Identify which cell holds the provided text, then report its (x, y) central coordinate. 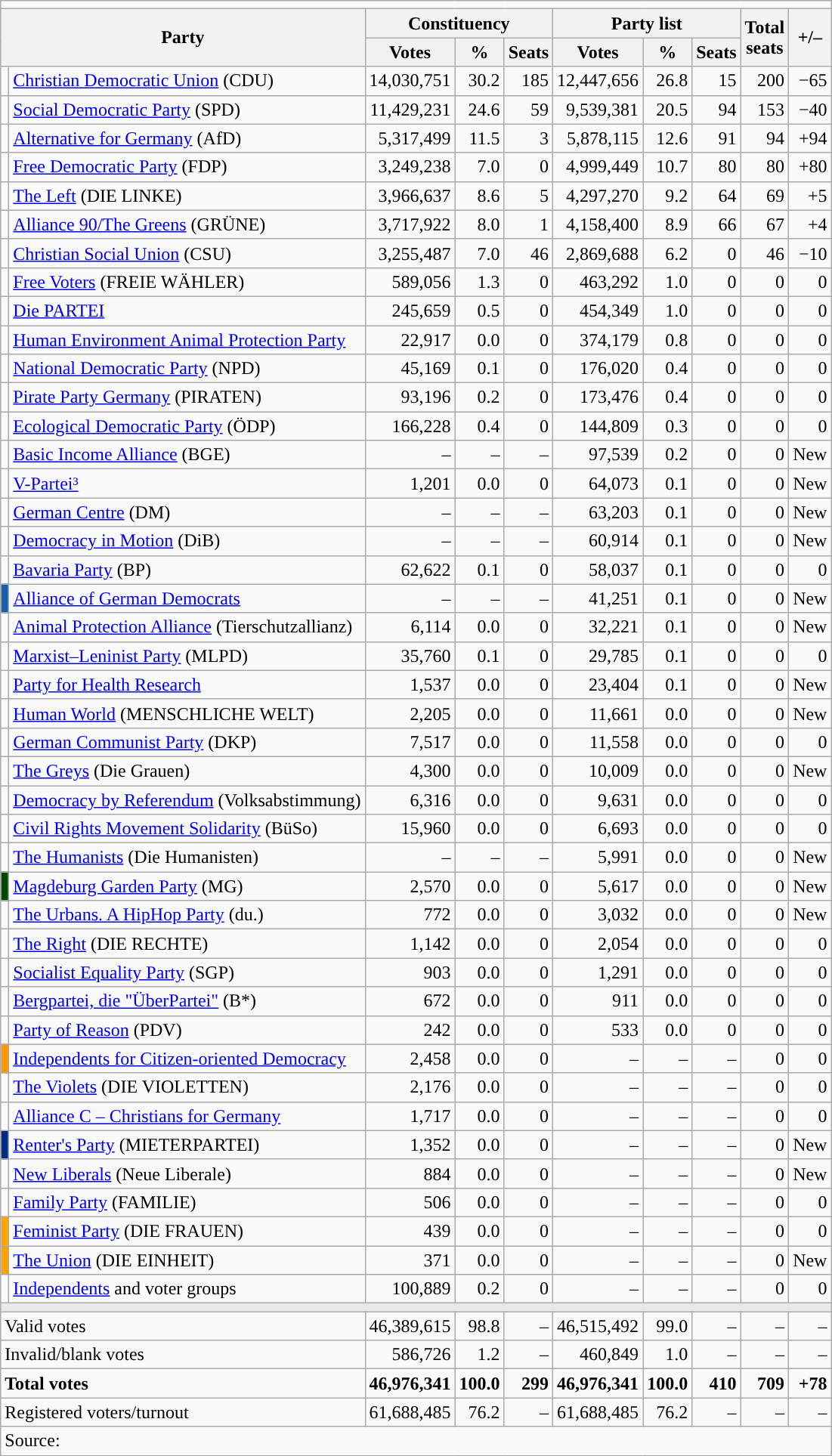
−40 (810, 110)
45,169 (410, 369)
Feminist Party (DIE FRAUEN) (187, 1231)
Civil Rights Movement Solidarity (BüSo) (187, 829)
91 (716, 138)
7,517 (410, 742)
Alliance C – Christians for Germany (187, 1116)
−10 (810, 253)
5,878,115 (598, 138)
11,429,231 (410, 110)
German Communist Party (DKP) (187, 742)
6,114 (410, 627)
Basic Income Alliance (BGE) (187, 455)
+78 (810, 1383)
0.5 (479, 311)
New Liberals (Neue Liberale) (187, 1173)
Alliance 90/The Greens (GRÜNE) (187, 224)
Christian Social Union (CSU) (187, 253)
+5 (810, 196)
46,515,492 (598, 1326)
6,316 (410, 800)
15,960 (410, 829)
3,717,922 (410, 224)
Marxist–Leninist Party (MLPD) (187, 656)
26.8 (668, 81)
Free Democratic Party (FDP) (187, 167)
9,631 (598, 800)
6.2 (668, 253)
1,142 (410, 944)
93,196 (410, 397)
Valid votes (183, 1326)
Total votes (183, 1383)
709 (765, 1383)
5,617 (598, 886)
20.5 (668, 110)
12,447,656 (598, 81)
911 (598, 1001)
772 (410, 915)
245,659 (410, 311)
3,249,238 (410, 167)
Renter's Party (MIETERPARTEI) (187, 1145)
−65 (810, 81)
2,458 (410, 1059)
97,539 (598, 455)
4,999,449 (598, 167)
1,291 (598, 972)
903 (410, 972)
14,030,751 (410, 81)
3,032 (598, 915)
1.2 (479, 1355)
9,539,381 (598, 110)
+80 (810, 167)
410 (716, 1383)
4,158,400 (598, 224)
Democracy by Referendum (Volksabstimmung) (187, 800)
299 (528, 1383)
371 (410, 1260)
62,622 (410, 570)
Party of Reason (PDV) (187, 1030)
National Democratic Party (NPD) (187, 369)
35,760 (410, 656)
Pirate Party Germany (PIRATEN) (187, 397)
11,661 (598, 713)
Party list (647, 23)
10.7 (668, 167)
The Greys (Die Grauen) (187, 771)
Totalseats (765, 38)
2,054 (598, 944)
Independents for Citizen-oriented Democracy (187, 1059)
5,991 (598, 858)
Invalid/blank votes (183, 1355)
The Union (DIE EINHEIT) (187, 1260)
V-Partei³ (187, 484)
Family Party (FAMILIE) (187, 1202)
Bavaria Party (BP) (187, 570)
Bergpartei, die "ÜberPartei" (B*) (187, 1001)
454,349 (598, 311)
Magdeburg Garden Party (MG) (187, 886)
1,537 (410, 685)
29,785 (598, 656)
The Violets (DIE VIOLETTEN) (187, 1087)
Human Environment Animal Protection Party (187, 339)
Human World (MENSCHLICHE WELT) (187, 713)
12.6 (668, 138)
2,570 (410, 886)
15 (716, 81)
153 (765, 110)
Animal Protection Alliance (Tierschutzallianz) (187, 627)
11,558 (598, 742)
672 (410, 1001)
3 (528, 138)
533 (598, 1030)
589,056 (410, 282)
24.6 (479, 110)
374,179 (598, 339)
9.2 (668, 196)
100,889 (410, 1289)
2,176 (410, 1087)
69 (765, 196)
99.0 (668, 1326)
1 (528, 224)
Democracy in Motion (DiB) (187, 541)
The Urbans. A HipHop Party (du.) (187, 915)
67 (765, 224)
144,809 (598, 426)
Source: (416, 1441)
Alternative for Germany (AfD) (187, 138)
Ecological Democratic Party (ÖDP) (187, 426)
3,255,487 (410, 253)
Registered voters/turnout (183, 1412)
166,228 (410, 426)
41,251 (598, 598)
5 (528, 196)
8.9 (668, 224)
Party for Health Research (187, 685)
Party (183, 38)
60,914 (598, 541)
1,717 (410, 1116)
64 (716, 196)
463,292 (598, 282)
+4 (810, 224)
586,726 (410, 1355)
+/– (810, 38)
66 (716, 224)
185 (528, 81)
22,917 (410, 339)
4,297,270 (598, 196)
2,869,688 (598, 253)
23,404 (598, 685)
Socialist Equality Party (SGP) (187, 972)
Social Democratic Party (SPD) (187, 110)
460,849 (598, 1355)
The Left (DIE LINKE) (187, 196)
+94 (810, 138)
Constituency (459, 23)
0.8 (668, 339)
506 (410, 1202)
200 (765, 81)
Alliance of German Democrats (187, 598)
4,300 (410, 771)
11.5 (479, 138)
59 (528, 110)
3,966,637 (410, 196)
1.3 (479, 282)
Christian Democratic Union (CDU) (187, 81)
64,073 (598, 484)
The Humanists (Die Humanisten) (187, 858)
Die PARTEI (187, 311)
176,020 (598, 369)
242 (410, 1030)
German Centre (DM) (187, 512)
173,476 (598, 397)
The Right (DIE RECHTE) (187, 944)
2,205 (410, 713)
32,221 (598, 627)
0.3 (668, 426)
8.6 (479, 196)
10,009 (598, 771)
1,352 (410, 1145)
439 (410, 1231)
98.8 (479, 1326)
46,389,615 (410, 1326)
884 (410, 1173)
63,203 (598, 512)
58,037 (598, 570)
30.2 (479, 81)
1,201 (410, 484)
5,317,499 (410, 138)
8.0 (479, 224)
Free Voters (FREIE WÄHLER) (187, 282)
Independents and voter groups (187, 1289)
6,693 (598, 829)
